For the text-containing cell, return its midpoint in (X, Y) coordinate format. 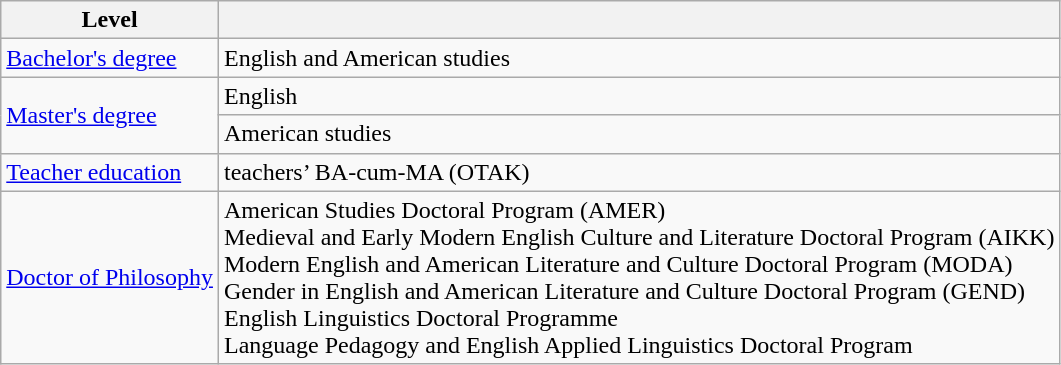
Doctor of Philosophy (110, 278)
Bachelor's degree (110, 58)
teachers’ BA-cum-MA (OTAK) (638, 172)
Master's degree (110, 115)
American studies (638, 134)
English and American studies (638, 58)
Teacher education (110, 172)
English (638, 96)
Level (110, 20)
